Provide the [x, y] coordinate of the cell's center where the given text is located.  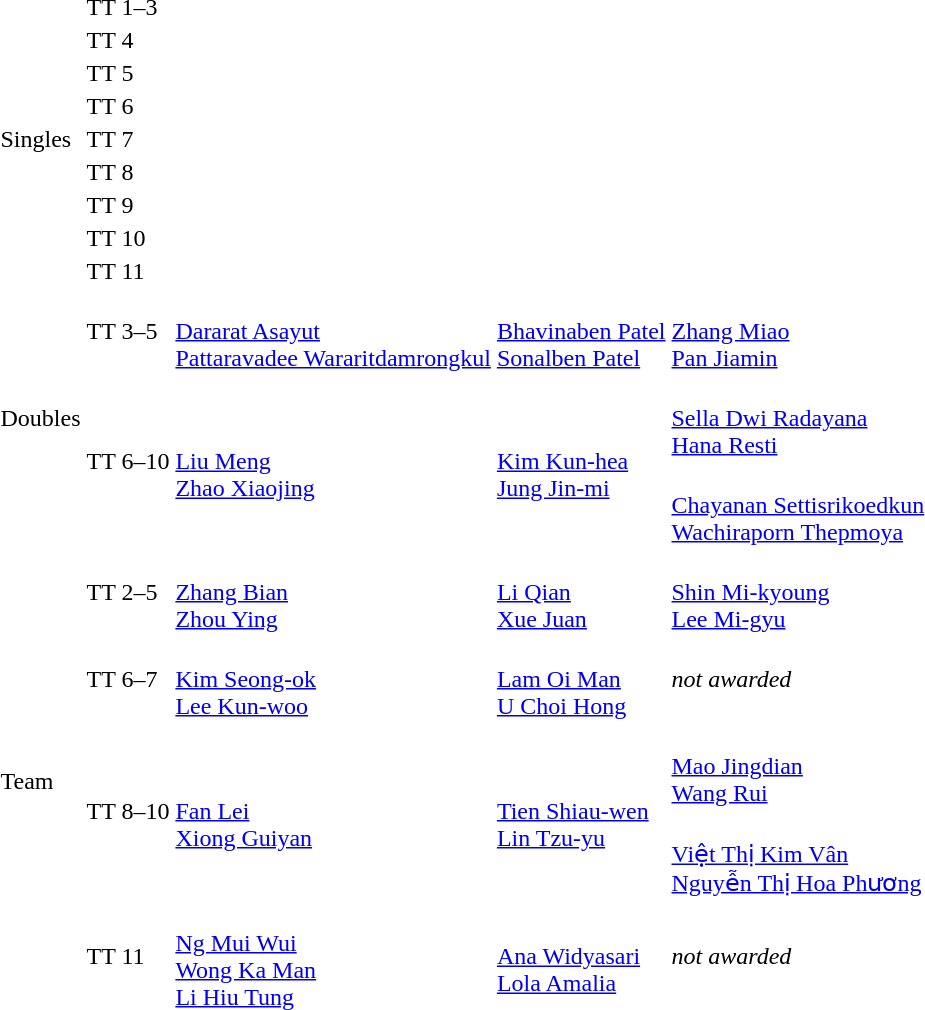
Zhang BianZhou Ying [333, 592]
TT 6 [128, 106]
TT 3–5 [128, 331]
TT 6–10 [128, 462]
Li QianXue Juan [581, 592]
TT 4 [128, 40]
Dararat AsayutPattaravadee Wararitdamrongkul [333, 331]
Kim Seong-okLee Kun-woo [333, 679]
TT 8 [128, 172]
TT 10 [128, 238]
Kim Kun-heaJung Jin-mi [581, 462]
Lam Oi ManU Choi Hong [581, 679]
TT 5 [128, 73]
Tien Shiau-wenLin Tzu-yu [581, 811]
TT 7 [128, 139]
Fan LeiXiong Guiyan [333, 811]
TT 2–5 [128, 592]
TT 6–7 [128, 679]
Liu MengZhao Xiaojing [333, 462]
TT 8–10 [128, 811]
TT 9 [128, 205]
Bhavinaben PatelSonalben Patel [581, 331]
TT 11 [128, 271]
